Provide the (X, Y) coordinate of the cell's center where the given text is located.  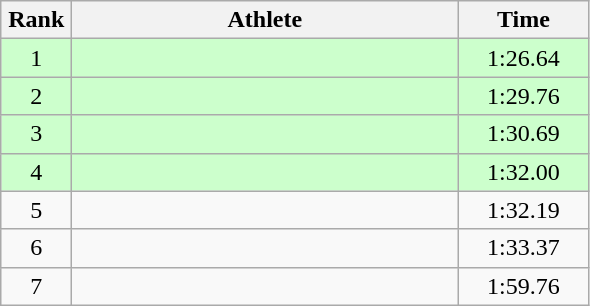
1 (36, 58)
2 (36, 96)
1:32.19 (524, 210)
1:32.00 (524, 172)
1:29.76 (524, 96)
Rank (36, 20)
6 (36, 248)
1:59.76 (524, 286)
5 (36, 210)
4 (36, 172)
Time (524, 20)
1:26.64 (524, 58)
3 (36, 134)
1:30.69 (524, 134)
7 (36, 286)
Athlete (265, 20)
1:33.37 (524, 248)
